Pinpoint the cell where the given text exists, returning its [x, y] midpoint coordinate. 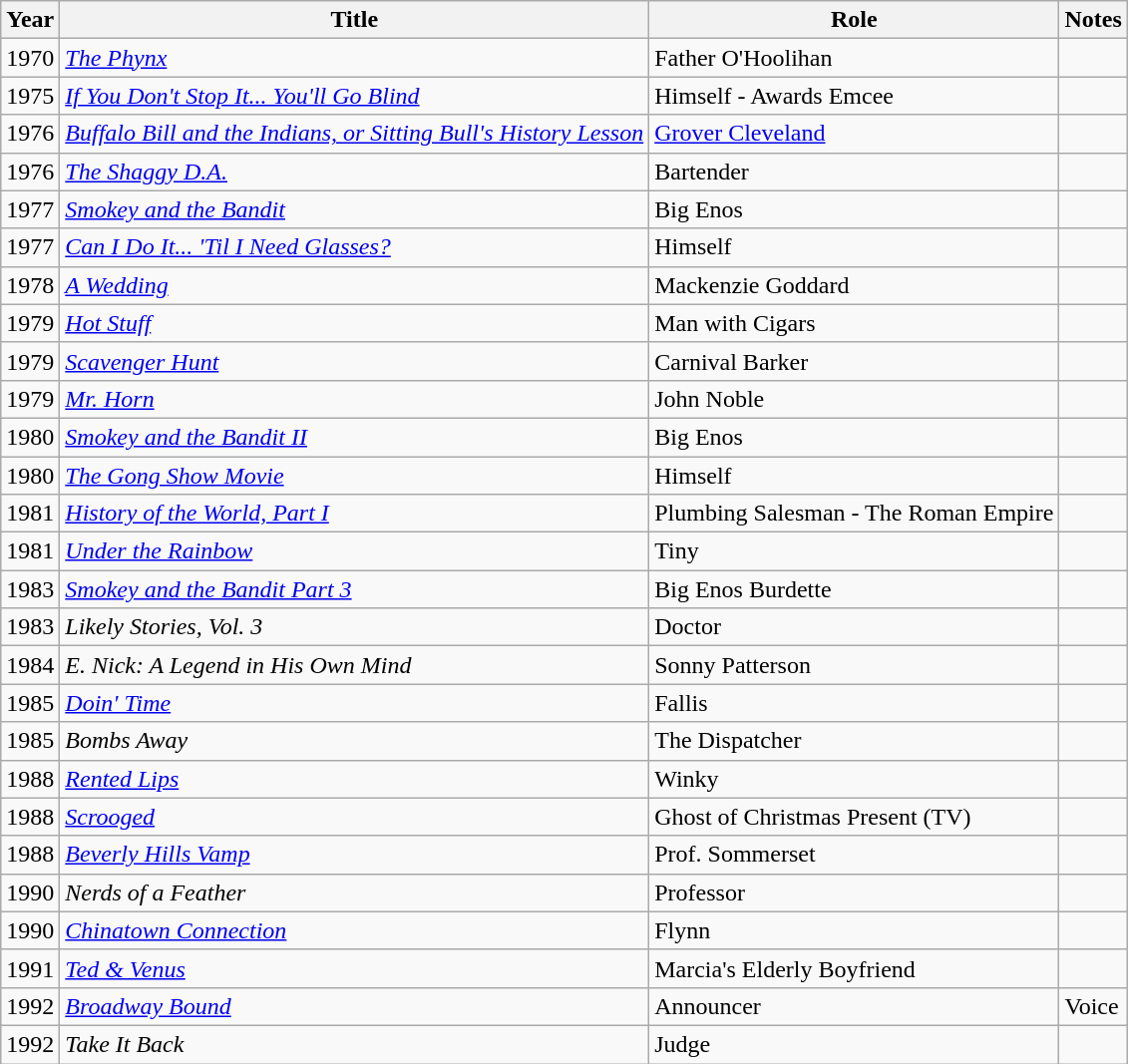
Doctor [854, 627]
Big Enos Burdette [854, 589]
Broadway Bound [355, 1006]
History of the World, Part I [355, 514]
Carnival Barker [854, 361]
Notes [1093, 20]
Buffalo Bill and the Indians, or Sitting Bull's History Lesson [355, 134]
Year [30, 20]
Tiny [854, 551]
Man with Cigars [854, 323]
Grover Cleveland [854, 134]
1975 [30, 96]
Prof. Sommerset [854, 855]
Mackenzie Goddard [854, 285]
Beverly Hills Vamp [355, 855]
Flynn [854, 930]
A Wedding [355, 285]
Smokey and the Bandit [355, 209]
Mr. Horn [355, 399]
Can I Do It... 'Til I Need Glasses? [355, 247]
The Dispatcher [854, 741]
John Noble [854, 399]
Judge [854, 1044]
Bombs Away [355, 741]
Fallis [854, 703]
The Phynx [355, 58]
1991 [30, 968]
Hot Stuff [355, 323]
Chinatown Connection [355, 930]
Ted & Venus [355, 968]
Role [854, 20]
Scavenger Hunt [355, 361]
Under the Rainbow [355, 551]
1970 [30, 58]
Himself - Awards Emcee [854, 96]
Take It Back [355, 1044]
Title [355, 20]
E. Nick: A Legend in His Own Mind [355, 665]
Bartender [854, 172]
Winky [854, 779]
Nerds of a Feather [355, 892]
1984 [30, 665]
The Shaggy D.A. [355, 172]
Scrooged [355, 817]
1978 [30, 285]
Likely Stories, Vol. 3 [355, 627]
Father O'Hoolihan [854, 58]
Smokey and the Bandit II [355, 437]
Smokey and the Bandit Part 3 [355, 589]
The Gong Show Movie [355, 476]
Plumbing Salesman - The Roman Empire [854, 514]
Rented Lips [355, 779]
If You Don't Stop It... You'll Go Blind [355, 96]
Voice [1093, 1006]
Announcer [854, 1006]
Doin' Time [355, 703]
Marcia's Elderly Boyfriend [854, 968]
Sonny Patterson [854, 665]
Ghost of Christmas Present (TV) [854, 817]
Professor [854, 892]
